Detect which cell encompasses the target text, then output its [x, y] center coordinate. 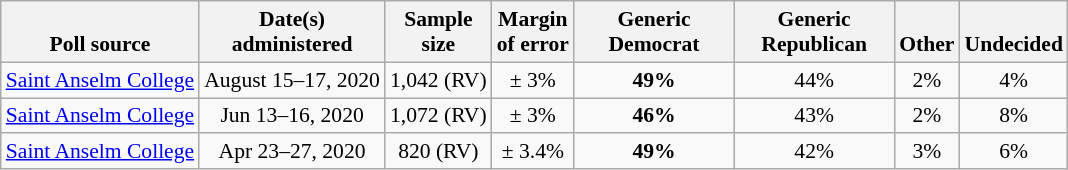
1,072 (RV) [438, 116]
6% [1013, 152]
Apr 23–27, 2020 [292, 152]
Undecided [1013, 32]
Other [926, 32]
± 3.4% [533, 152]
46% [654, 116]
1,042 (RV) [438, 80]
GenericRepublican [814, 32]
Poll source [100, 32]
3% [926, 152]
Date(s)administered [292, 32]
8% [1013, 116]
Samplesize [438, 32]
GenericDemocrat [654, 32]
Jun 13–16, 2020 [292, 116]
4% [1013, 80]
Marginof error [533, 32]
August 15–17, 2020 [292, 80]
42% [814, 152]
43% [814, 116]
44% [814, 80]
820 (RV) [438, 152]
